From the cell containing the given text, extract its center point as [x, y] coordinate. 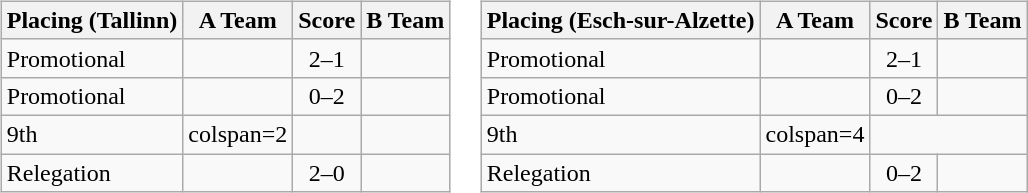
colspan=4 [815, 134]
colspan=2 [238, 134]
Placing (Esch-sur-Alzette) [620, 20]
Placing (Tallinn) [92, 20]
2–0 [327, 173]
